Find where the given text appears and provide that cell's center as [x, y] coordinate. 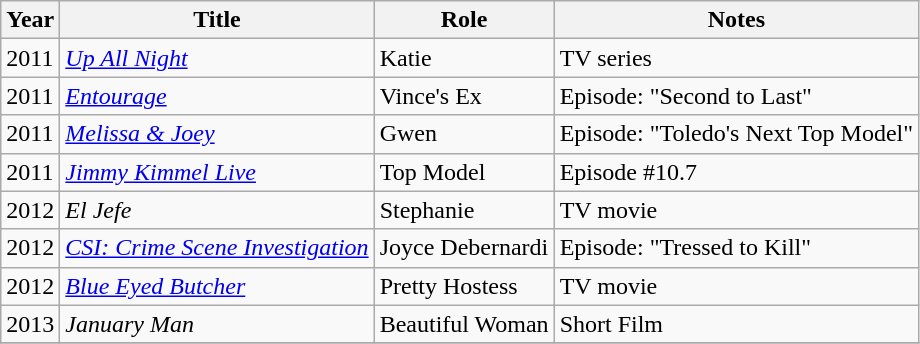
Title [217, 20]
Episode: "Second to Last" [736, 96]
Episode: "Tressed to Kill" [736, 248]
Short Film [736, 324]
Joyce Debernardi [464, 248]
Up All Night [217, 58]
Melissa & Joey [217, 134]
TV series [736, 58]
Entourage [217, 96]
Episode #10.7 [736, 172]
January Man [217, 324]
Stephanie [464, 210]
El Jefe [217, 210]
CSI: Crime Scene Investigation [217, 248]
Blue Eyed Butcher [217, 286]
Jimmy Kimmel Live [217, 172]
Katie [464, 58]
Role [464, 20]
Pretty Hostess [464, 286]
Episode: "Toledo's Next Top Model" [736, 134]
Notes [736, 20]
2013 [30, 324]
Gwen [464, 134]
Year [30, 20]
Top Model [464, 172]
Vince's Ex [464, 96]
Beautiful Woman [464, 324]
